Detect which cell encompasses the target text, then output its [X, Y] center coordinate. 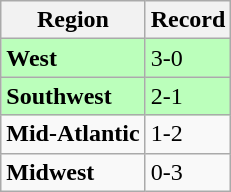
Southwest [73, 96]
Region [73, 20]
Mid-Atlantic [73, 134]
Record [188, 20]
West [73, 58]
1-2 [188, 134]
0-3 [188, 172]
Midwest [73, 172]
2-1 [188, 96]
3-0 [188, 58]
